For the text-containing cell, return its midpoint in (X, Y) coordinate format. 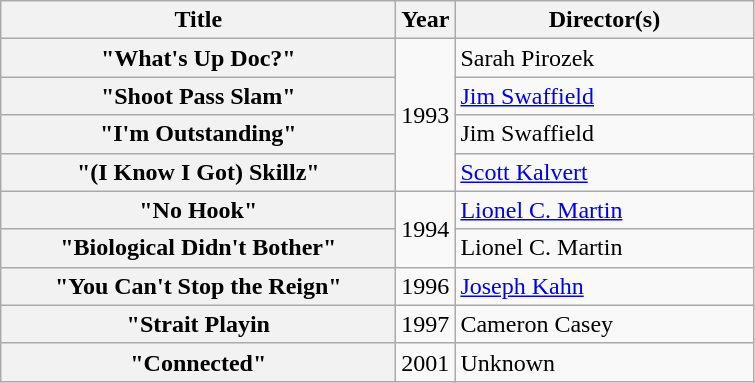
Cameron Casey (604, 324)
"(I Know I Got) Skillz" (198, 172)
1994 (426, 229)
"Shoot Pass Slam" (198, 96)
Title (198, 20)
Year (426, 20)
2001 (426, 362)
Unknown (604, 362)
Sarah Pirozek (604, 58)
"I'm Outstanding" (198, 134)
"Biological Didn't Bother" (198, 248)
"You Can't Stop the Reign" (198, 286)
Scott Kalvert (604, 172)
"Connected" (198, 362)
"Strait Playin (198, 324)
1993 (426, 115)
"No Hook" (198, 210)
"What's Up Doc?" (198, 58)
1996 (426, 286)
1997 (426, 324)
Joseph Kahn (604, 286)
Director(s) (604, 20)
